Determine the [x, y] coordinate at the center of the cell enclosing the given text.  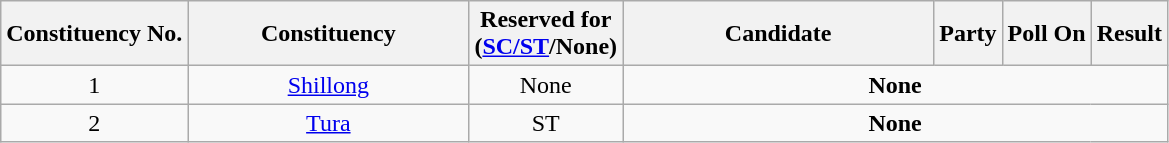
Result [1129, 34]
Shillong [328, 85]
2 [94, 123]
Tura [328, 123]
ST [546, 123]
Reserved for(SC/ST/None) [546, 34]
Poll On [1046, 34]
Constituency [328, 34]
Candidate [778, 34]
Constituency No. [94, 34]
1 [94, 85]
Party [968, 34]
